Determine the [x, y] coordinate at the center of the cell enclosing the given text.  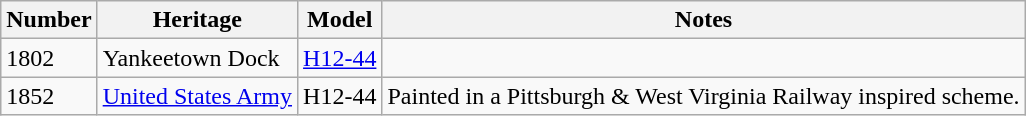
Model [340, 20]
Painted in a Pittsburgh & West Virginia Railway inspired scheme. [704, 96]
United States Army [197, 96]
Yankeetown Dock [197, 58]
Heritage [197, 20]
Notes [704, 20]
1802 [49, 58]
Number [49, 20]
1852 [49, 96]
